From the cell containing the given text, extract its center point as (x, y) coordinate. 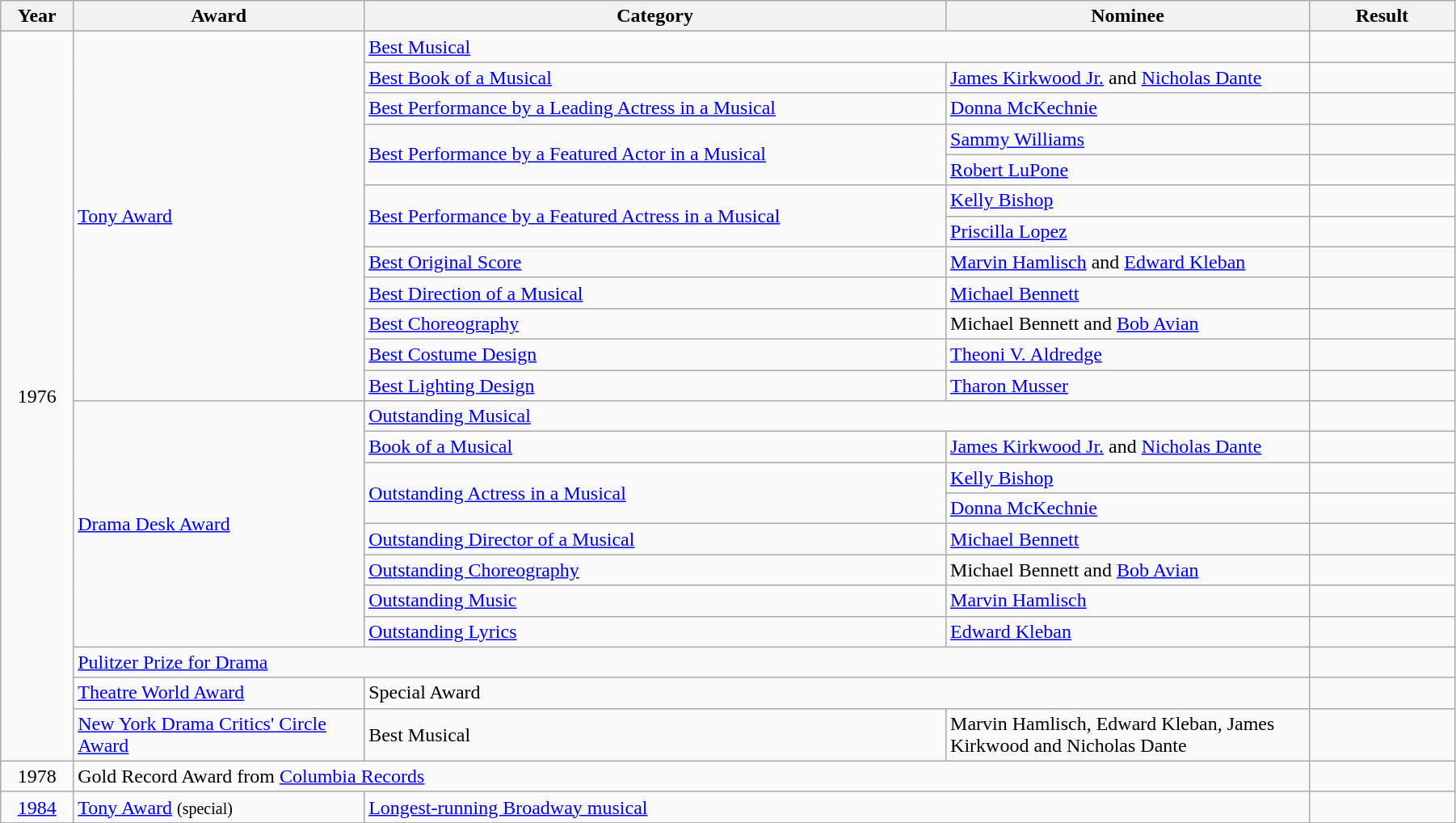
Outstanding Music (655, 601)
Outstanding Musical (837, 416)
Best Performance by a Featured Actor in a Musical (655, 154)
Tharon Musser (1128, 386)
Tony Award (219, 217)
Marvin Hamlisch, Edward Kleban, James Kirkwood and Nicholas Dante (1128, 734)
Outstanding Lyrics (655, 631)
Best Direction of a Musical (655, 293)
Gold Record Award from Columbia Records (692, 776)
Outstanding Choreography (655, 570)
1976 (37, 396)
Result (1382, 16)
Best Performance by a Leading Actress in a Musical (655, 108)
Theoni V. Aldredge (1128, 354)
Best Performance by a Featured Actress in a Musical (655, 216)
Special Award (837, 693)
Theatre World Award (219, 693)
Drama Desk Award (219, 524)
Best Original Score (655, 262)
Outstanding Director of a Musical (655, 539)
Award (219, 16)
Marvin Hamlisch and Edward Kleban (1128, 262)
Pulitzer Prize for Drama (692, 662)
Sammy Williams (1128, 139)
1984 (37, 807)
Longest-running Broadway musical (837, 807)
Best Lighting Design (655, 386)
Category (655, 16)
Edward Kleban (1128, 631)
Best Choreography (655, 323)
New York Drama Critics' Circle Award (219, 734)
Robert LuPone (1128, 170)
Year (37, 16)
Tony Award (special) (219, 807)
Marvin Hamlisch (1128, 601)
Outstanding Actress in a Musical (655, 493)
Nominee (1128, 16)
1978 (37, 776)
Best Costume Design (655, 354)
Priscilla Lopez (1128, 231)
Book of a Musical (655, 447)
Best Book of a Musical (655, 78)
